Scan for the cell matching the given text and deliver its [x, y] coordinate at center. 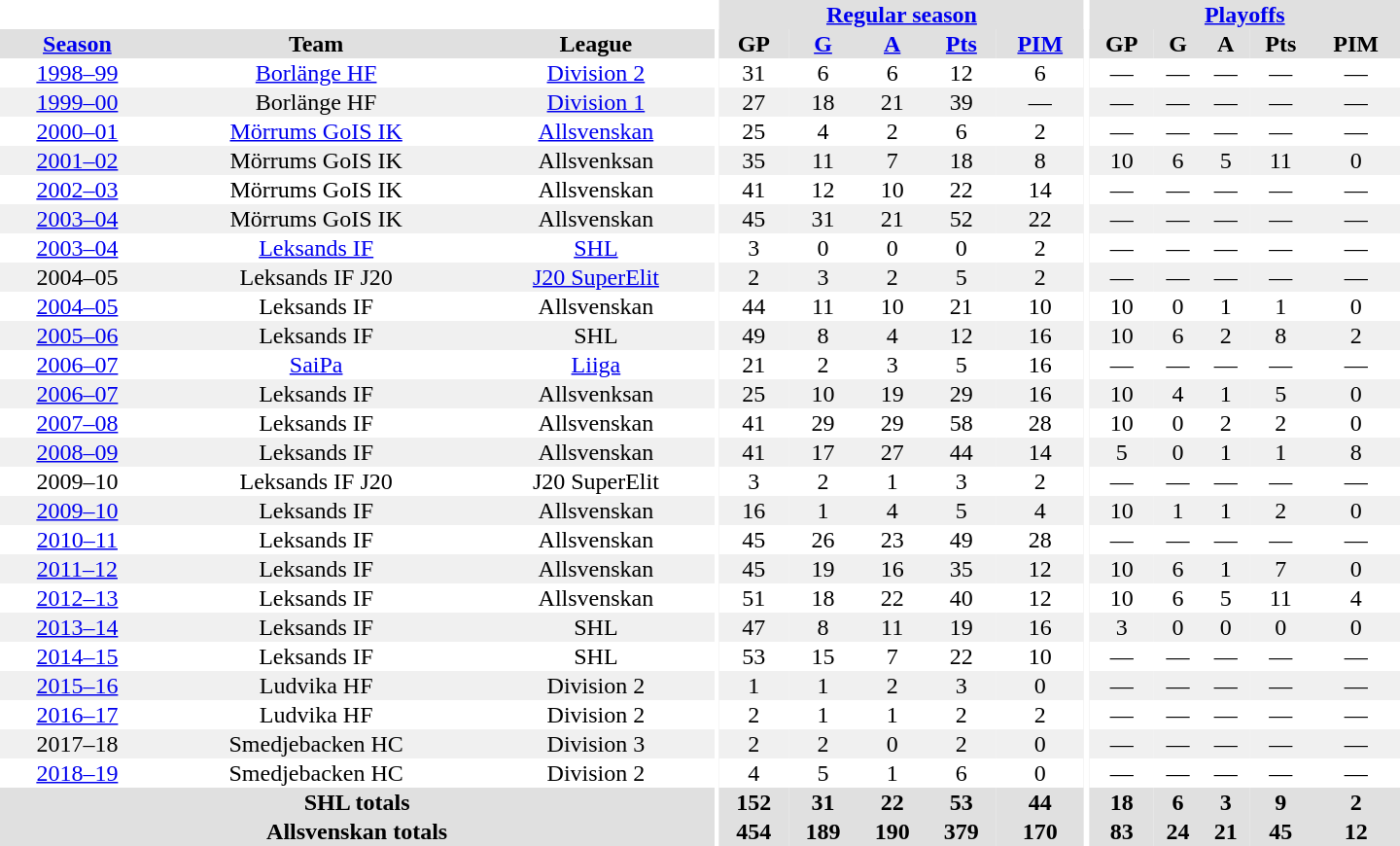
47 [754, 627]
2010–11 [78, 540]
2014–15 [78, 656]
Team [317, 44]
Division 3 [597, 744]
2002–03 [78, 190]
SaiPa [317, 365]
2001–02 [78, 160]
2013–14 [78, 627]
Allsvenskan totals [357, 831]
83 [1122, 831]
2008–09 [78, 452]
Regular season [902, 15]
170 [1040, 831]
2000–01 [78, 131]
189 [822, 831]
2017–18 [78, 744]
Liiga [597, 365]
League [597, 44]
39 [961, 102]
2012–13 [78, 598]
17 [822, 452]
1999–00 [78, 102]
2015–16 [78, 686]
51 [754, 598]
24 [1178, 831]
1998–99 [78, 73]
9 [1280, 802]
190 [892, 831]
2007–08 [78, 423]
15 [822, 656]
26 [822, 540]
SHL totals [357, 802]
2018–19 [78, 773]
58 [961, 423]
2016–17 [78, 715]
454 [754, 831]
23 [892, 540]
Season [78, 44]
52 [961, 219]
Playoffs [1244, 15]
379 [961, 831]
Division 1 [597, 102]
2011–12 [78, 569]
152 [754, 802]
2005–06 [78, 335]
40 [961, 598]
